Find where the given text appears and provide that cell's center as (x, y) coordinate. 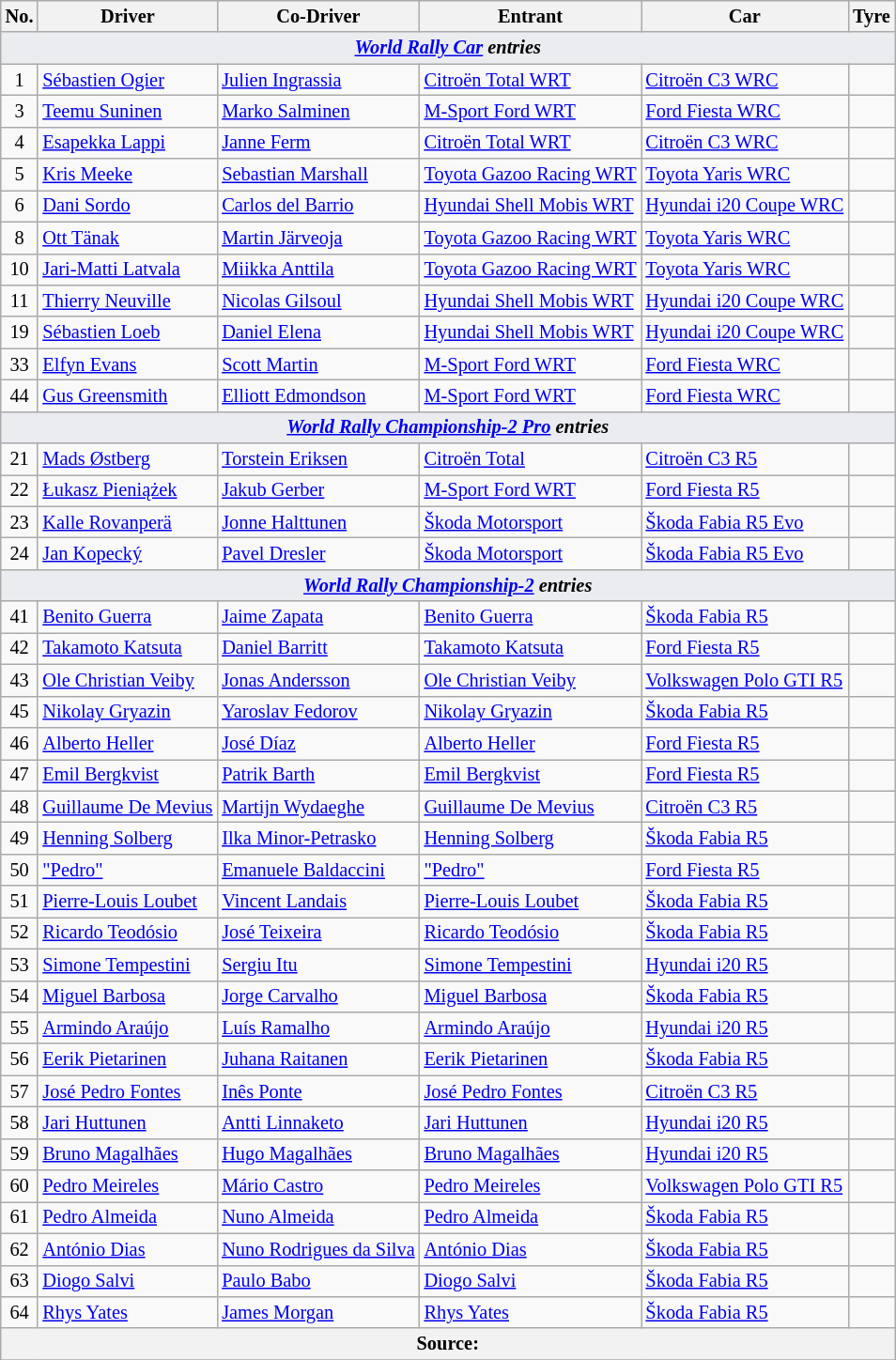
Elliott Edmondson (317, 395)
Daniel Barritt (317, 648)
55 (20, 1028)
56 (20, 1059)
64 (20, 1312)
José Teixeira (317, 933)
1 (20, 80)
47 (20, 775)
6 (20, 206)
41 (20, 617)
Yaroslav Fedorov (317, 712)
33 (20, 364)
4 (20, 143)
42 (20, 648)
Entrant (531, 16)
Inês Ponte (317, 1091)
Sergiu Itu (317, 965)
Vincent Landais (317, 902)
World Rally Championship-2 Pro entries (448, 427)
57 (20, 1091)
Sébastien Ogier (128, 80)
Torstein Eriksen (317, 459)
Co-Driver (317, 16)
21 (20, 459)
Mário Castro (317, 1186)
José Díaz (317, 743)
Nuno Almeida (317, 1217)
3 (20, 111)
46 (20, 743)
60 (20, 1186)
53 (20, 965)
59 (20, 1154)
61 (20, 1217)
Elfyn Evans (128, 364)
World Rally Championship-2 entries (448, 585)
Luís Ramalho (317, 1028)
58 (20, 1122)
Scott Martin (317, 364)
51 (20, 902)
Citroën Total (531, 459)
Hugo Magalhães (317, 1154)
Emanuele Baldaccini (317, 870)
Sébastien Loeb (128, 332)
49 (20, 838)
44 (20, 395)
Julien Ingrassia (317, 80)
Miikka Anttila (317, 270)
11 (20, 301)
Carlos del Barrio (317, 206)
World Rally Car entries (448, 48)
Jonas Andersson (317, 680)
Jakub Gerber (317, 490)
Marko Salminen (317, 111)
Janne Ferm (317, 143)
Jaime Zapata (317, 617)
54 (20, 997)
Sebastian Marshall (317, 175)
10 (20, 270)
Thierry Neuville (128, 301)
8 (20, 238)
5 (20, 175)
No. (20, 16)
Patrik Barth (317, 775)
Juhana Raitanen (317, 1059)
22 (20, 490)
Kris Meeke (128, 175)
Paulo Babo (317, 1281)
Tyre (872, 16)
Gus Greensmith (128, 395)
Jorge Carvalho (317, 997)
Daniel Elena (317, 332)
Martijn Wydaeghe (317, 807)
Dani Sordo (128, 206)
Nicolas Gilsoul (317, 301)
48 (20, 807)
Driver (128, 16)
Mads Østberg (128, 459)
19 (20, 332)
Kalle Rovanperä (128, 522)
Antti Linnaketo (317, 1122)
Source: (448, 1344)
Esapekka Lappi (128, 143)
Ott Tänak (128, 238)
63 (20, 1281)
Martin Järveoja (317, 238)
45 (20, 712)
Car (746, 16)
Jari-Matti Latvala (128, 270)
Jonne Halttunen (317, 522)
Łukasz Pieniążek (128, 490)
Jan Kopecký (128, 553)
Pavel Dresler (317, 553)
62 (20, 1249)
James Morgan (317, 1312)
Ilka Minor-Petrasko (317, 838)
24 (20, 553)
Teemu Suninen (128, 111)
Nuno Rodrigues da Silva (317, 1249)
50 (20, 870)
52 (20, 933)
43 (20, 680)
23 (20, 522)
